Scan for the cell matching the given text and deliver its (X, Y) coordinate at center. 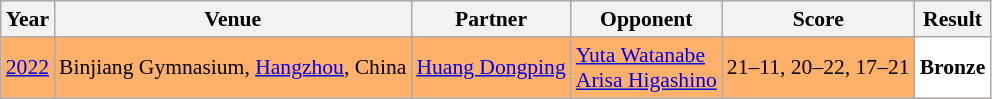
Yuta Watanabe Arisa Higashino (646, 68)
Bronze (953, 68)
Score (818, 19)
Opponent (646, 19)
Venue (232, 19)
Huang Dongping (490, 68)
Year (28, 19)
21–11, 20–22, 17–21 (818, 68)
Result (953, 19)
Binjiang Gymnasium, Hangzhou, China (232, 68)
Partner (490, 19)
2022 (28, 68)
